Find where the given text appears and provide that cell's center as [X, Y] coordinate. 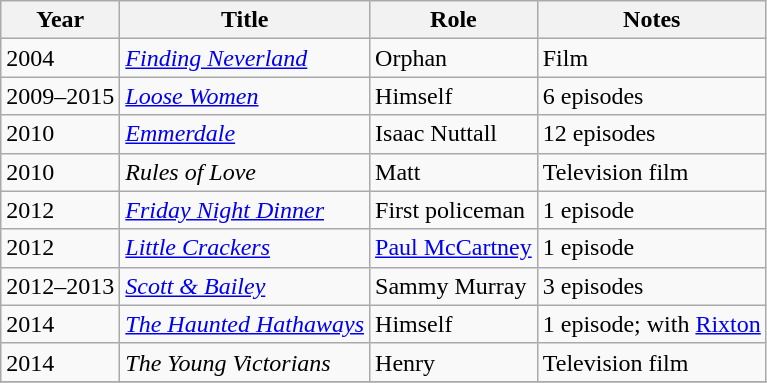
The Young Victorians [245, 362]
Film [652, 58]
Friday Night Dinner [245, 210]
Emmerdale [245, 134]
12 episodes [652, 134]
3 episodes [652, 286]
2004 [60, 58]
Rules of Love [245, 172]
Title [245, 20]
Matt [454, 172]
First policeman [454, 210]
Notes [652, 20]
Orphan [454, 58]
Year [60, 20]
2012–2013 [60, 286]
Paul McCartney [454, 248]
Loose Women [245, 96]
Henry [454, 362]
Isaac Nuttall [454, 134]
Little Crackers [245, 248]
The Haunted Hathaways [245, 324]
1 episode; with Rixton [652, 324]
Sammy Murray [454, 286]
6 episodes [652, 96]
Scott & Bailey [245, 286]
Finding Neverland [245, 58]
Role [454, 20]
2009–2015 [60, 96]
